Return [X, Y] of the center of cell containing provided text 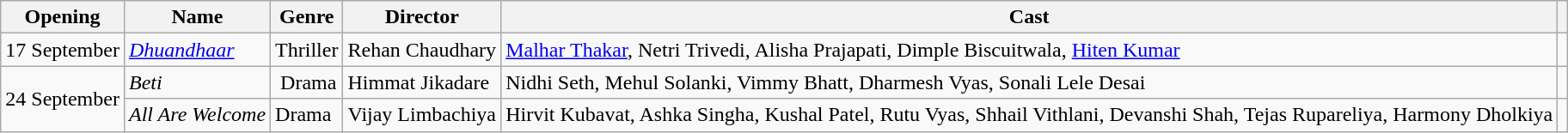
Thriller [307, 50]
Name [197, 17]
Rehan Chaudhary [422, 50]
Dhuandhaar [197, 50]
Director [422, 17]
Hirvit Kubavat, Ashka Singha, Kushal Patel, Rutu Vyas, Shhail Vithlani, Devanshi Shah, Tejas Rupareliya, Harmony Dholkiya [1030, 115]
All Are Welcome [197, 115]
Genre [307, 17]
24 September [63, 99]
17 September [63, 50]
Cast [1030, 17]
Malhar Thakar, Netri Trivedi, Alisha Prajapati, Dimple Biscuitwala, Hiten Kumar [1030, 50]
Vijay Limbachiya [422, 115]
Himmat Jikadare [422, 82]
Nidhi Seth, Mehul Solanki, Vimmy Bhatt, Dharmesh Vyas, Sonali Lele Desai [1030, 82]
Opening [63, 17]
Beti [197, 82]
